Find where the given text appears and provide that cell's center as [X, Y] coordinate. 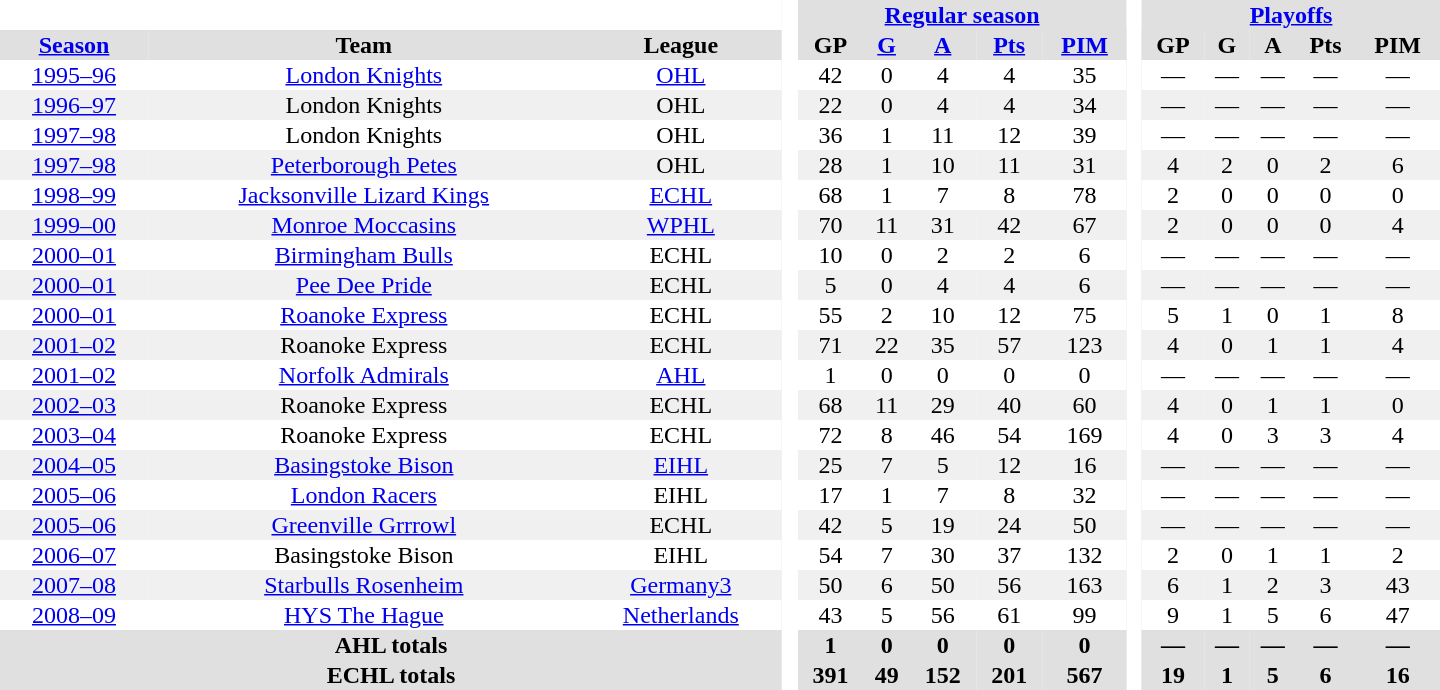
Greenville Grrrowl [364, 525]
Peterborough Petes [364, 165]
60 [1084, 405]
Team [364, 45]
Germany3 [681, 585]
Jacksonville Lizard Kings [364, 195]
47 [1398, 615]
2002–03 [74, 405]
30 [943, 555]
49 [887, 675]
391 [830, 675]
1998–99 [74, 195]
55 [830, 315]
2008–09 [74, 615]
WPHL [681, 225]
163 [1084, 585]
123 [1084, 345]
201 [1009, 675]
29 [943, 405]
71 [830, 345]
2006–07 [74, 555]
36 [830, 135]
Norfolk Admirals [364, 375]
61 [1009, 615]
152 [943, 675]
39 [1084, 135]
Playoffs [1291, 15]
32 [1084, 495]
9 [1173, 615]
72 [830, 435]
57 [1009, 345]
Regular season [962, 15]
1995–96 [74, 75]
78 [1084, 195]
40 [1009, 405]
2003–04 [74, 435]
1996–97 [74, 105]
24 [1009, 525]
Netherlands [681, 615]
2007–08 [74, 585]
Season [74, 45]
25 [830, 465]
75 [1084, 315]
34 [1084, 105]
132 [1084, 555]
46 [943, 435]
99 [1084, 615]
1999–00 [74, 225]
AHL [681, 375]
Pee Dee Pride [364, 285]
169 [1084, 435]
Starbulls Rosenheim [364, 585]
28 [830, 165]
17 [830, 495]
AHL totals [391, 645]
Monroe Moccasins [364, 225]
37 [1009, 555]
567 [1084, 675]
HYS The Hague [364, 615]
ECHL totals [391, 675]
67 [1084, 225]
Birmingham Bulls [364, 255]
London Racers [364, 495]
League [681, 45]
2004–05 [74, 465]
70 [830, 225]
